Return (X, Y) of the center of cell containing provided text 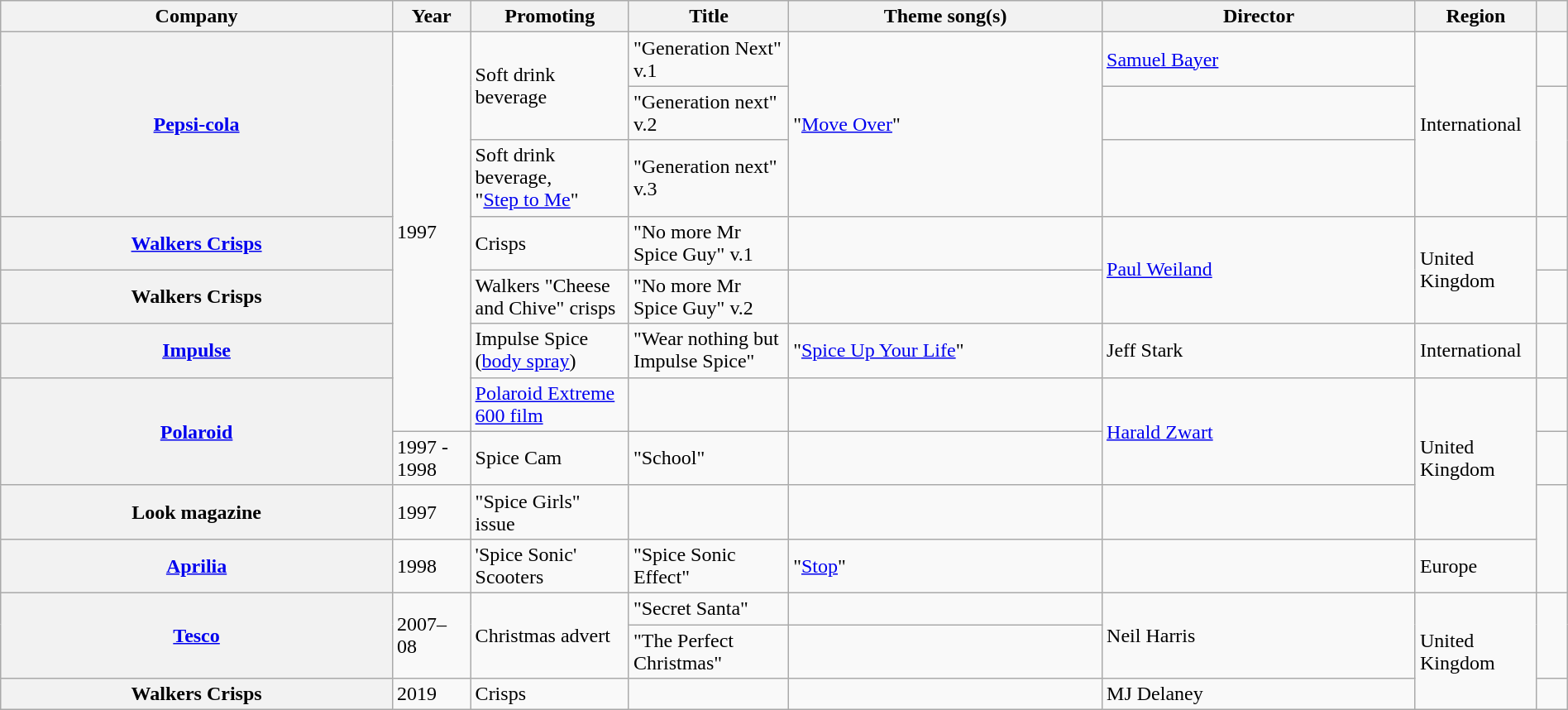
Theme song(s) (946, 17)
1997 - 1998 (432, 458)
"School" (708, 458)
"Generation Next" v.1 (708, 60)
Region (1475, 17)
Director (1259, 17)
Impulse (197, 351)
Title (708, 17)
"Move Over" (946, 124)
"Spice Sonic Effect" (708, 566)
"No more Mr Spice Guy" v.1 (708, 243)
"Generation next" v.2 (708, 113)
Tesco (197, 636)
Pepsi-cola (197, 124)
Polaroid Extreme 600 film (549, 404)
Impulse Spice(body spray) (549, 351)
Neil Harris (1259, 636)
Look magazine (197, 511)
Spice Cam (549, 458)
Aprilia (197, 566)
2019 (432, 694)
"Generation next" v.3 (708, 178)
"Spice Up Your Life" (946, 351)
Harald Zwart (1259, 431)
Samuel Bayer (1259, 60)
"No more Mr Spice Guy" v.2 (708, 296)
Company (197, 17)
"Wear nothing but Impulse Spice" (708, 351)
"Stop" (946, 566)
Christmas advert (549, 636)
Jeff Stark (1259, 351)
Promoting (549, 17)
Soft drink beverage (549, 86)
MJ Delaney (1259, 694)
1998 (432, 566)
"Spice Girls" issue (549, 511)
2007–08 (432, 636)
Paul Weiland (1259, 270)
"The Perfect Christmas" (708, 650)
Soft drink beverage,"Step to Me" (549, 178)
Europe (1475, 566)
'Spice Sonic' Scooters (549, 566)
Polaroid (197, 431)
Year (432, 17)
"Secret Santa" (708, 608)
Walkers "Cheese and Chive" crisps (549, 296)
